Provide the [X, Y] coordinate of the cell's center where the given text is located.  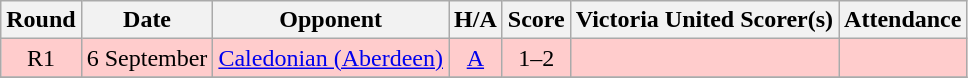
R1 [41, 58]
Date [147, 20]
Score [536, 20]
A [476, 58]
1–2 [536, 58]
Caledonian (Aberdeen) [331, 58]
Opponent [331, 20]
Attendance [903, 20]
Victoria United Scorer(s) [704, 20]
6 September [147, 58]
H/A [476, 20]
Round [41, 20]
